Provide the (X, Y) coordinate of the cell's center where the given text is located.  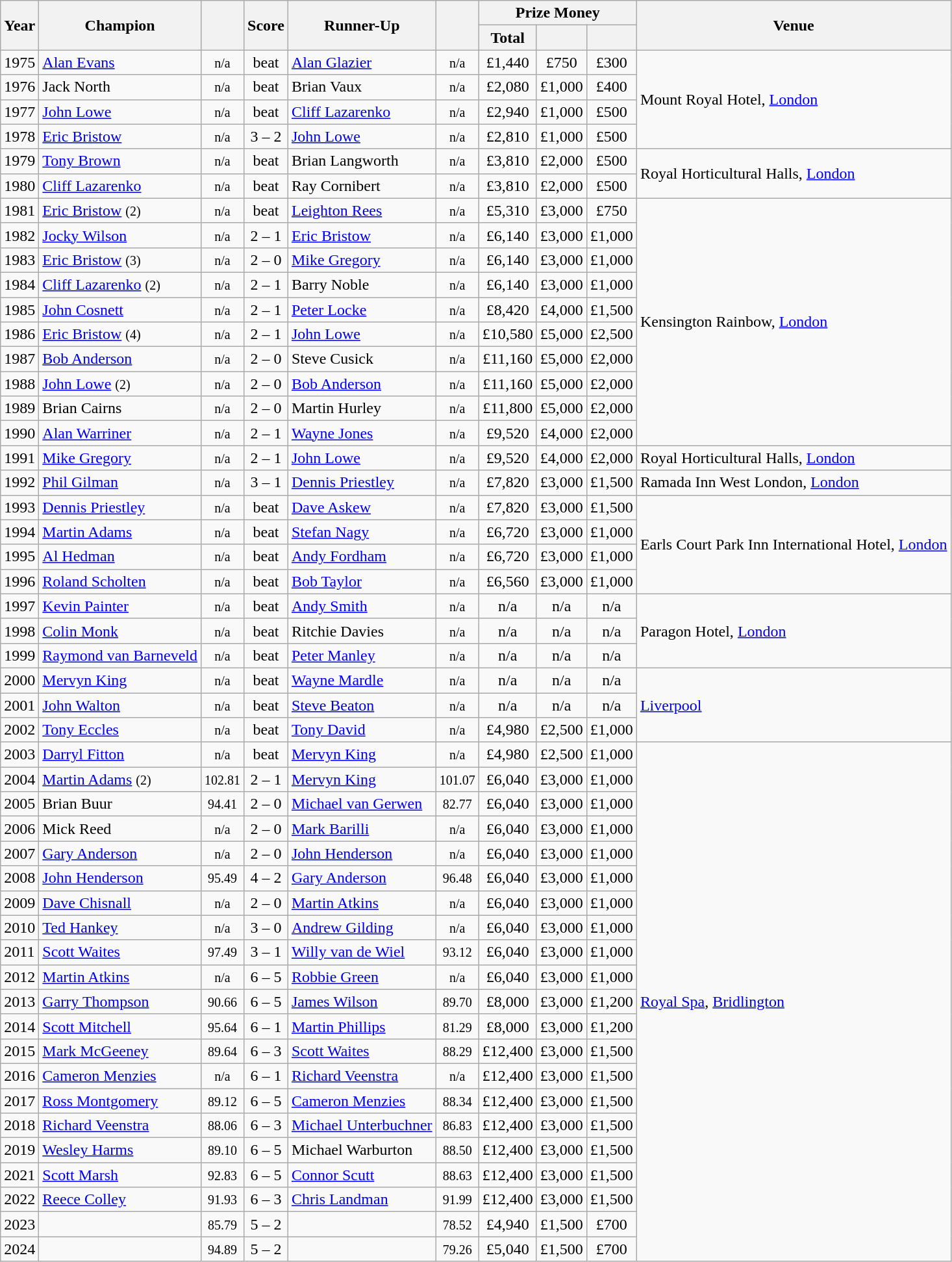
88.29 (457, 1051)
Martin Hurley (362, 409)
2000 (19, 680)
Liverpool (794, 705)
£4,940 (508, 1224)
2021 (19, 1175)
Mick Reed (120, 829)
2019 (19, 1150)
2006 (19, 829)
Martin Adams (120, 532)
2017 (19, 1101)
Darryl Fitton (120, 755)
85.79 (222, 1224)
2003 (19, 755)
89.70 (457, 1002)
Robbie Green (362, 977)
1999 (19, 655)
Eric Bristow (2) (120, 210)
Brian Langworth (362, 161)
1994 (19, 532)
Garry Thompson (120, 1002)
Colin Monk (120, 631)
89.64 (222, 1051)
2011 (19, 952)
2016 (19, 1076)
Dave Askew (362, 507)
102.81 (222, 779)
£2,810 (508, 136)
Kevin Painter (120, 606)
Year (19, 25)
Eric Bristow (4) (120, 334)
Stefan Nagy (362, 532)
Phil Gilman (120, 483)
1995 (19, 557)
1981 (19, 210)
John Lowe (2) (120, 384)
Bob Taylor (362, 581)
88.50 (457, 1150)
Champion (120, 25)
89.12 (222, 1101)
Martin Phillips (362, 1026)
2012 (19, 977)
Ritchie Davies (362, 631)
£300 (612, 62)
2010 (19, 928)
Brian Vaux (362, 87)
78.52 (457, 1224)
Mount Royal Hotel, London (794, 99)
Tony Eccles (120, 730)
Scott Marsh (120, 1175)
Ross Montgomery (120, 1101)
95.49 (222, 878)
1983 (19, 260)
John Cosnett (120, 310)
Cliff Lazarenko (2) (120, 284)
2014 (19, 1026)
Mark Barilli (362, 829)
Scott Mitchell (120, 1026)
Runner-Up (362, 25)
Venue (794, 25)
86.83 (457, 1126)
2023 (19, 1224)
£6,560 (508, 581)
James Wilson (362, 1002)
1984 (19, 284)
Raymond van Barneveld (120, 655)
88.34 (457, 1101)
2001 (19, 705)
1985 (19, 310)
£5,040 (508, 1249)
Al Hedman (120, 557)
John Walton (120, 705)
Michael Unterbuchner (362, 1126)
Brian Cairns (120, 409)
2009 (19, 903)
1975 (19, 62)
1989 (19, 409)
92.83 (222, 1175)
1977 (19, 112)
Alan Glazier (362, 62)
2004 (19, 779)
Andy Smith (362, 606)
Earls Court Park Inn International Hotel, London (794, 544)
1993 (19, 507)
1978 (19, 136)
Chris Landman (362, 1200)
Barry Noble (362, 284)
Andy Fordham (362, 557)
1987 (19, 359)
95.64 (222, 1026)
£2,940 (508, 112)
Martin Adams (2) (120, 779)
Alan Evans (120, 62)
Ted Hankey (120, 928)
2002 (19, 730)
Brian Buur (120, 804)
1992 (19, 483)
1997 (19, 606)
2007 (19, 853)
Michael van Gerwen (362, 804)
4 – 2 (266, 878)
£8,420 (508, 310)
1996 (19, 581)
1991 (19, 458)
£11,800 (508, 409)
2024 (19, 1249)
2008 (19, 878)
Steve Beaton (362, 705)
Mark McGeeney (120, 1051)
1979 (19, 161)
1976 (19, 87)
£1,440 (508, 62)
91.93 (222, 1200)
89.10 (222, 1150)
Score (266, 25)
93.12 (457, 952)
£10,580 (508, 334)
Alan Warriner (120, 433)
94.89 (222, 1249)
Andrew Gilding (362, 928)
2018 (19, 1126)
79.26 (457, 1249)
88.63 (457, 1175)
Wesley Harms (120, 1150)
2015 (19, 1051)
£5,310 (508, 210)
Michael Warburton (362, 1150)
Steve Cusick (362, 359)
Ramada Inn West London, London (794, 483)
3 – 2 (266, 136)
3 – 0 (266, 928)
94.41 (222, 804)
1986 (19, 334)
£400 (612, 87)
Kensington Rainbow, London (794, 322)
Prize Money (557, 13)
Roland Scholten (120, 581)
101.07 (457, 779)
82.77 (457, 804)
Tony David (362, 730)
Tony Brown (120, 161)
Eric Bristow (3) (120, 260)
1982 (19, 235)
Jocky Wilson (120, 235)
Royal Spa, Bridlington (794, 1002)
90.66 (222, 1002)
£2,080 (508, 87)
88.06 (222, 1126)
81.29 (457, 1026)
Wayne Jones (362, 433)
Total (508, 38)
Willy van de Wiel (362, 952)
96.48 (457, 878)
1980 (19, 186)
Dave Chisnall (120, 903)
2005 (19, 804)
1990 (19, 433)
Connor Scutt (362, 1175)
2013 (19, 1002)
Reece Colley (120, 1200)
1988 (19, 384)
Ray Cornibert (362, 186)
Jack North (120, 87)
1998 (19, 631)
2022 (19, 1200)
Peter Locke (362, 310)
Wayne Mardle (362, 680)
97.49 (222, 952)
Paragon Hotel, London (794, 631)
91.99 (457, 1200)
Leighton Rees (362, 210)
Peter Manley (362, 655)
